Output the (x, y) coordinate of the center of the cell containing the given text.  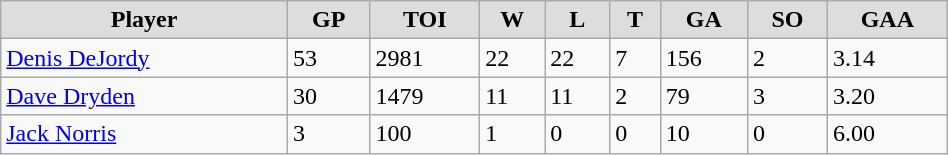
7 (635, 58)
53 (328, 58)
Player (144, 20)
1479 (425, 96)
W (512, 20)
GP (328, 20)
GAA (887, 20)
Jack Norris (144, 134)
30 (328, 96)
3.14 (887, 58)
Dave Dryden (144, 96)
Denis DeJordy (144, 58)
TOI (425, 20)
79 (704, 96)
1 (512, 134)
T (635, 20)
2981 (425, 58)
100 (425, 134)
156 (704, 58)
10 (704, 134)
GA (704, 20)
SO (787, 20)
L (578, 20)
3.20 (887, 96)
6.00 (887, 134)
